Detect which cell encompasses the target text, then output its [x, y] center coordinate. 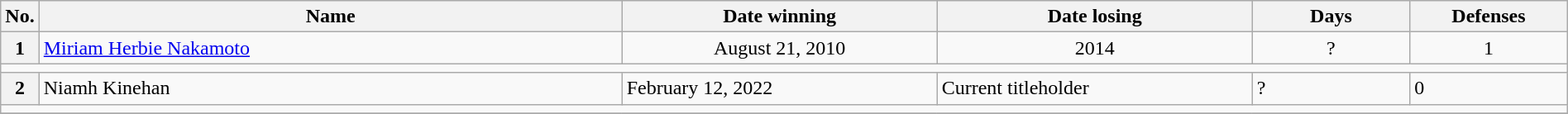
Defenses [1489, 17]
2014 [1095, 48]
Date losing [1095, 17]
Name [331, 17]
0 [1489, 88]
2 [20, 88]
February 12, 2022 [779, 88]
No. [20, 17]
Date winning [779, 17]
Niamh Kinehan [331, 88]
Days [1331, 17]
Miriam Herbie Nakamoto [331, 48]
August 21, 2010 [779, 48]
Current titleholder [1095, 88]
